Identify which cell holds the provided text, then report its [X, Y] central coordinate. 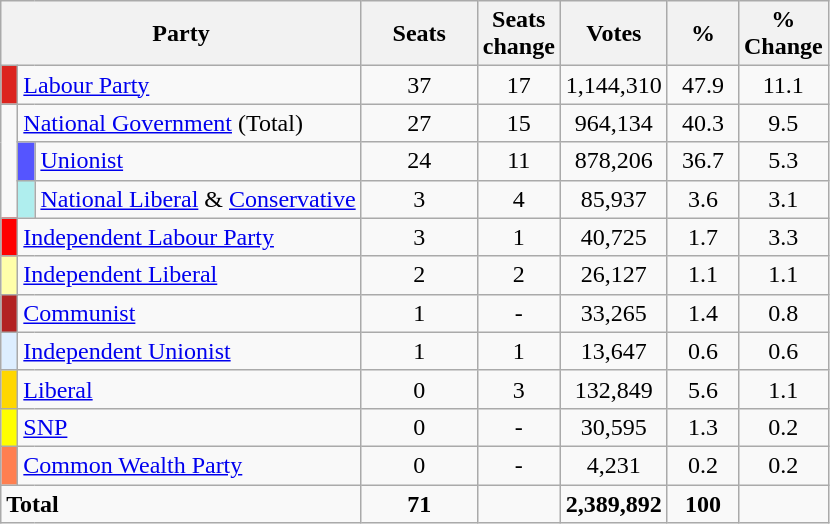
Votes [614, 34]
1.4 [702, 313]
Unionist [198, 161]
Common Wealth Party [190, 465]
27 [419, 123]
SNP [190, 427]
40,725 [614, 237]
% [702, 34]
National Liberal & Conservative [198, 199]
Labour Party [190, 85]
40.3 [702, 123]
1.7 [702, 237]
Independent Labour Party [190, 237]
4 [518, 199]
5.6 [702, 389]
36.7 [702, 161]
1.3 [702, 427]
33,265 [614, 313]
964,134 [614, 123]
Communist [190, 313]
4,231 [614, 465]
100 [702, 503]
Seats change [518, 34]
17 [518, 85]
47.9 [702, 85]
Independent Unionist [190, 351]
3.1 [783, 199]
85,937 [614, 199]
Liberal [190, 389]
24 [419, 161]
13,647 [614, 351]
2,389,892 [614, 503]
11.1 [783, 85]
30,595 [614, 427]
878,206 [614, 161]
1,144,310 [614, 85]
132,849 [614, 389]
15 [518, 123]
Independent Liberal [190, 275]
Party [181, 34]
National Government (Total) [190, 123]
Seats [419, 34]
% Change [783, 34]
71 [419, 503]
11 [518, 161]
26,127 [614, 275]
0.8 [783, 313]
3.3 [783, 237]
3.6 [702, 199]
9.5 [783, 123]
37 [419, 85]
Total [181, 503]
5.3 [783, 161]
